Identify which cell holds the provided text, then report its (x, y) central coordinate. 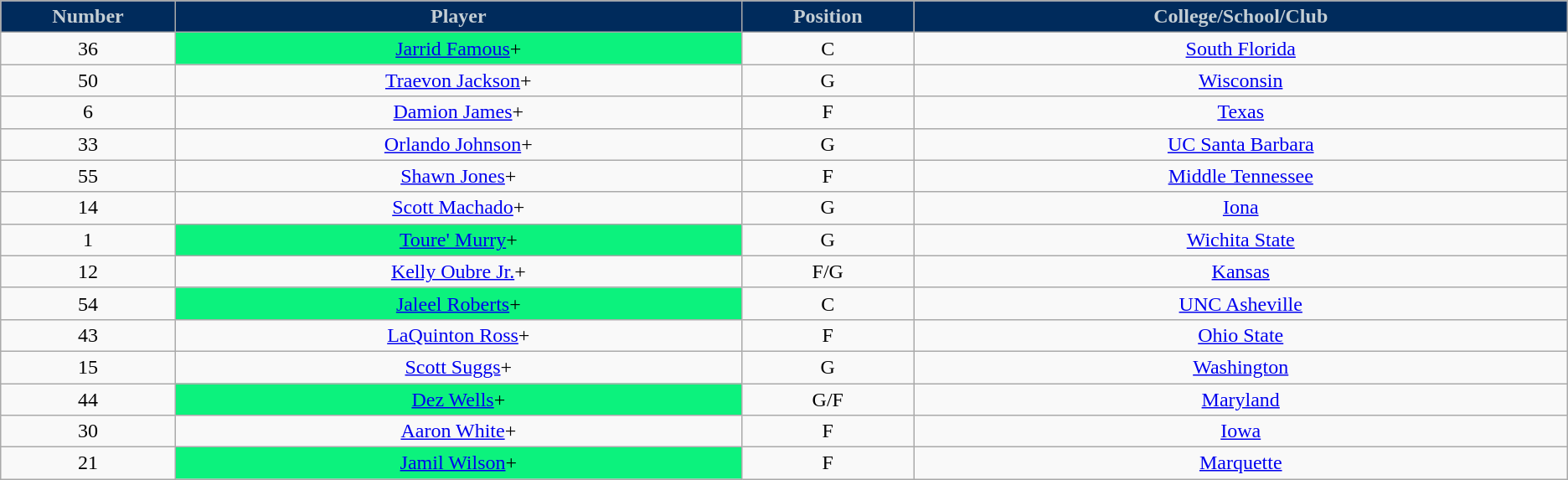
Aaron White+ (458, 431)
Texas (1240, 112)
Damion James+ (458, 112)
Kelly Oubre Jr.+ (458, 271)
G/F (828, 400)
Position (828, 17)
Jarrid Famous+ (458, 49)
Player (458, 17)
UC Santa Barbara (1240, 144)
55 (89, 176)
Marquette (1240, 463)
54 (89, 303)
Ohio State (1240, 335)
6 (89, 112)
UNC Asheville (1240, 303)
Washington (1240, 367)
50 (89, 80)
Wisconsin (1240, 80)
College/School/Club (1240, 17)
Middle Tennessee (1240, 176)
1 (89, 240)
Scott Suggs+ (458, 367)
Maryland (1240, 400)
Kansas (1240, 271)
Scott Machado+ (458, 208)
Dez Wells+ (458, 400)
21 (89, 463)
30 (89, 431)
Number (89, 17)
15 (89, 367)
F/G (828, 271)
Jaleel Roberts+ (458, 303)
Wichita State (1240, 240)
LaQuinton Ross+ (458, 335)
14 (89, 208)
Traevon Jackson+ (458, 80)
Iona (1240, 208)
12 (89, 271)
33 (89, 144)
Orlando Johnson+ (458, 144)
Jamil Wilson+ (458, 463)
43 (89, 335)
44 (89, 400)
Toure' Murry+ (458, 240)
Shawn Jones+ (458, 176)
36 (89, 49)
South Florida (1240, 49)
Iowa (1240, 431)
